Find where the given text appears and provide that cell's center as [X, Y] coordinate. 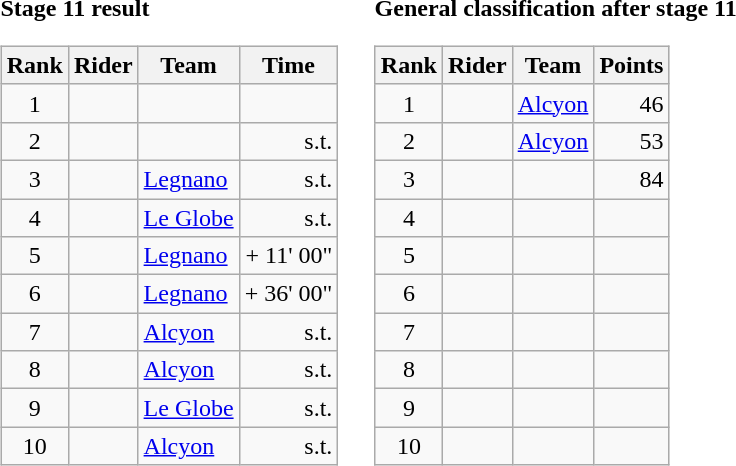
84 [632, 179]
53 [632, 141]
46 [632, 103]
Points [632, 65]
Time [288, 65]
+ 36' 00" [288, 294]
+ 11' 00" [288, 256]
